Return [x, y] of the center of cell containing provided text 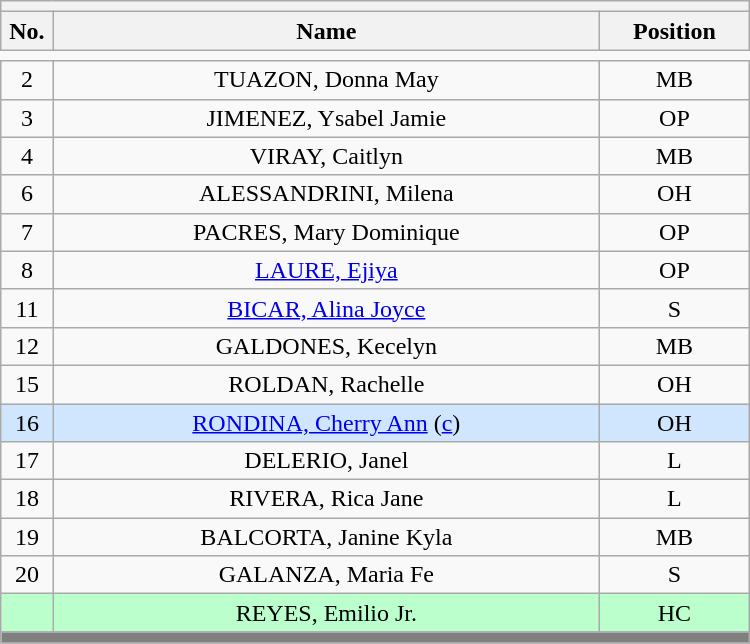
GALANZA, Maria Fe [326, 575]
Position [675, 31]
RIVERA, Rica Jane [326, 499]
16 [27, 423]
6 [27, 194]
20 [27, 575]
BICAR, Alina Joyce [326, 308]
17 [27, 461]
19 [27, 537]
RONDINA, Cherry Ann (c) [326, 423]
TUAZON, Donna May [326, 80]
Name [326, 31]
GALDONES, Kecelyn [326, 346]
18 [27, 499]
BALCORTA, Janine Kyla [326, 537]
JIMENEZ, Ysabel Jamie [326, 118]
12 [27, 346]
8 [27, 270]
ALESSANDRINI, Milena [326, 194]
PACRES, Mary Dominique [326, 232]
15 [27, 384]
DELERIO, Janel [326, 461]
2 [27, 80]
7 [27, 232]
No. [27, 31]
ROLDAN, Rachelle [326, 384]
11 [27, 308]
LAURE, Ejiya [326, 270]
HC [675, 613]
4 [27, 156]
3 [27, 118]
REYES, Emilio Jr. [326, 613]
VIRAY, Caitlyn [326, 156]
